Find where the given text appears and provide that cell's center as (X, Y) coordinate. 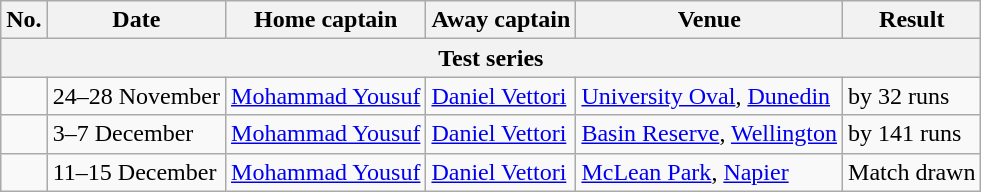
University Oval, Dunedin (710, 96)
Match drawn (912, 172)
Basin Reserve, Wellington (710, 134)
by 141 runs (912, 134)
McLean Park, Napier (710, 172)
Date (136, 20)
Test series (491, 58)
by 32 runs (912, 96)
Away captain (501, 20)
24–28 November (136, 96)
11–15 December (136, 172)
Venue (710, 20)
Result (912, 20)
No. (24, 20)
Home captain (326, 20)
3–7 December (136, 134)
